Locate the cell with the specified text and output its (x, y) center coordinate. 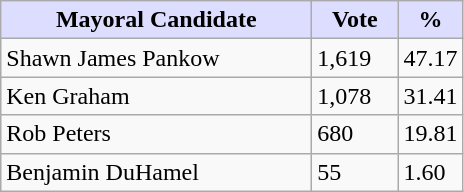
680 (355, 134)
19.81 (430, 134)
1,078 (355, 96)
1.60 (430, 172)
Rob Peters (156, 134)
Vote (355, 20)
Mayoral Candidate (156, 20)
Ken Graham (156, 96)
55 (355, 172)
1,619 (355, 58)
Benjamin DuHamel (156, 172)
% (430, 20)
31.41 (430, 96)
Shawn James Pankow (156, 58)
47.17 (430, 58)
